For the text-containing cell, return its midpoint in [x, y] coordinate format. 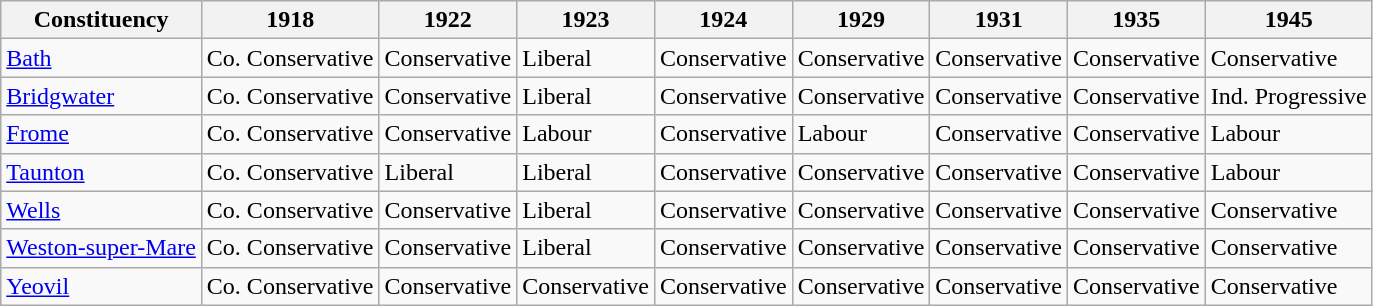
Frome [102, 134]
Weston-super-Mare [102, 248]
1945 [1288, 20]
Ind. Progressive [1288, 96]
1931 [999, 20]
1922 [448, 20]
1929 [861, 20]
1935 [1137, 20]
Constituency [102, 20]
Taunton [102, 172]
Bridgwater [102, 96]
Wells [102, 210]
Yeovil [102, 286]
1918 [290, 20]
1924 [723, 20]
1923 [586, 20]
Bath [102, 58]
